Identify which cell holds the provided text, then report its (x, y) central coordinate. 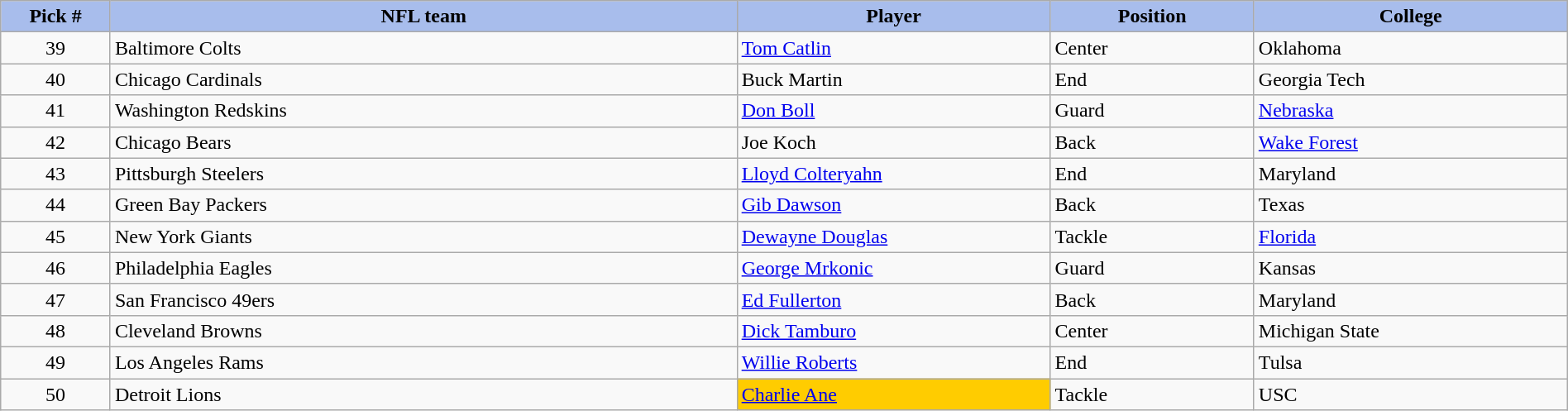
50 (56, 394)
Texas (1411, 205)
46 (56, 268)
Baltimore Colts (423, 48)
44 (56, 205)
Player (893, 17)
New York Giants (423, 237)
Pick # (56, 17)
Chicago Bears (423, 142)
George Mrkonic (893, 268)
Dick Tamburo (893, 331)
Tom Catlin (893, 48)
Washington Redskins (423, 111)
Los Angeles Rams (423, 362)
39 (56, 48)
Georgia Tech (1411, 79)
Kansas (1411, 268)
45 (56, 237)
Pittsburgh Steelers (423, 174)
40 (56, 79)
Detroit Lions (423, 394)
Cleveland Browns (423, 331)
Buck Martin (893, 79)
USC (1411, 394)
Don Boll (893, 111)
Tulsa (1411, 362)
43 (56, 174)
NFL team (423, 17)
Oklahoma (1411, 48)
Joe Koch (893, 142)
49 (56, 362)
47 (56, 299)
Chicago Cardinals (423, 79)
Gib Dawson (893, 205)
San Francisco 49ers (423, 299)
Philadelphia Eagles (423, 268)
Michigan State (1411, 331)
41 (56, 111)
Dewayne Douglas (893, 237)
Florida (1411, 237)
42 (56, 142)
Lloyd Colteryahn (893, 174)
College (1411, 17)
Willie Roberts (893, 362)
Nebraska (1411, 111)
48 (56, 331)
Green Bay Packers (423, 205)
Charlie Ane (893, 394)
Position (1152, 17)
Ed Fullerton (893, 299)
Wake Forest (1411, 142)
